Pinpoint the cell where the given text exists, returning its [X, Y] midpoint coordinate. 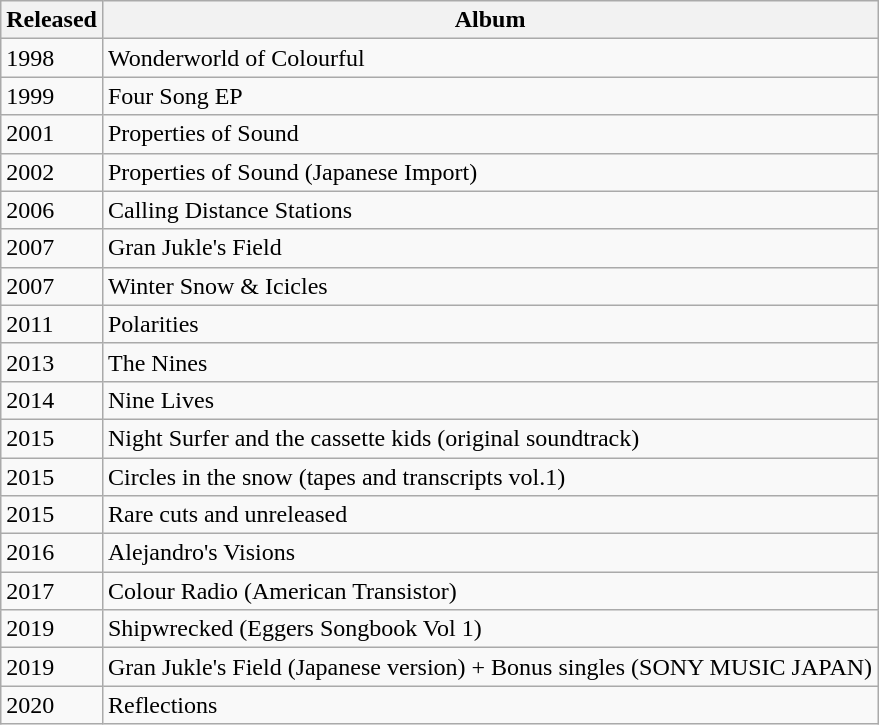
Colour Radio (American Transistor) [490, 591]
2016 [52, 553]
2014 [52, 400]
2006 [52, 210]
Rare cuts and unreleased [490, 515]
Alejandro's Visions [490, 553]
Winter Snow & Icicles [490, 286]
Gran Jukle's Field (Japanese version) + Bonus singles (SONY MUSIC JAPAN) [490, 667]
Nine Lives [490, 400]
Gran Jukle's Field [490, 248]
Properties of Sound [490, 134]
Night Surfer and the cassette kids (original soundtrack) [490, 438]
Calling Distance Stations [490, 210]
Circles in the snow (tapes and transcripts vol.1) [490, 477]
Reflections [490, 705]
1998 [52, 58]
2017 [52, 591]
1999 [52, 96]
Released [52, 20]
Polarities [490, 324]
Properties of Sound (Japanese Import) [490, 172]
2001 [52, 134]
The Nines [490, 362]
2013 [52, 362]
Wonderworld of Colourful [490, 58]
2011 [52, 324]
2020 [52, 705]
Shipwrecked (Eggers Songbook Vol 1) [490, 629]
Four Song EP [490, 96]
Album [490, 20]
2002 [52, 172]
